Scan for the cell matching the given text and deliver its (x, y) coordinate at center. 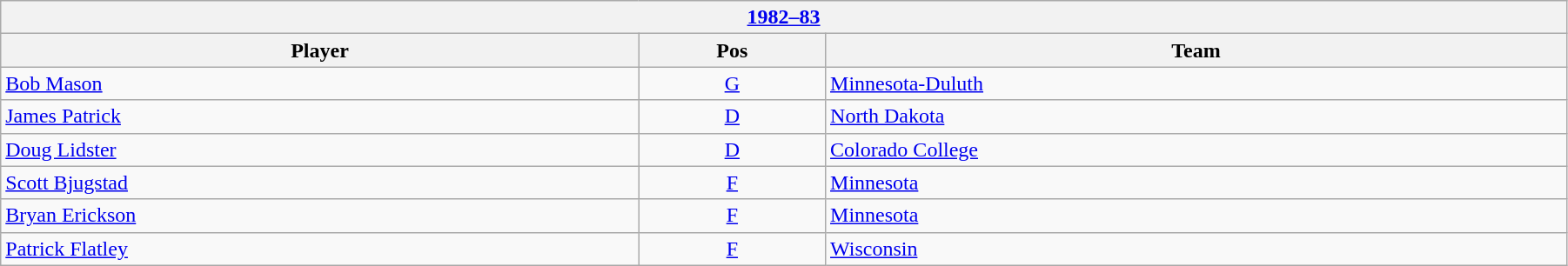
Doug Lidster (320, 150)
1982–83 (784, 17)
Bob Mason (320, 83)
Patrick Flatley (320, 249)
G (732, 83)
Player (320, 50)
Colorado College (1196, 150)
Pos (732, 50)
James Patrick (320, 116)
Scott Bjugstad (320, 183)
Bryan Erickson (320, 216)
Team (1196, 50)
Minnesota-Duluth (1196, 83)
Wisconsin (1196, 249)
North Dakota (1196, 116)
